From the cell containing the given text, extract its center point as [x, y] coordinate. 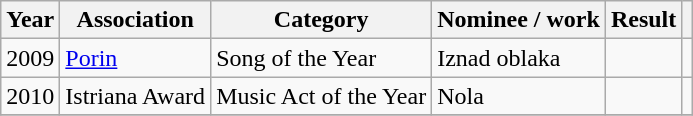
2010 [30, 96]
Porin [136, 58]
Year [30, 20]
Iznad oblaka [519, 58]
Nominee / work [519, 20]
Nola [519, 96]
Music Act of the Year [322, 96]
2009 [30, 58]
Istriana Award [136, 96]
Category [322, 20]
Result [643, 20]
Song of the Year [322, 58]
Association [136, 20]
